Identify which cell holds the provided text, then report its (X, Y) central coordinate. 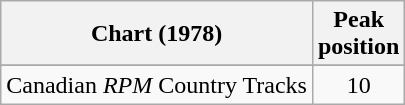
Canadian RPM Country Tracks (157, 85)
Chart (1978) (157, 34)
Peakposition (358, 34)
10 (358, 85)
